Search for the cell housing the specified text and yield its (x, y) center coordinate. 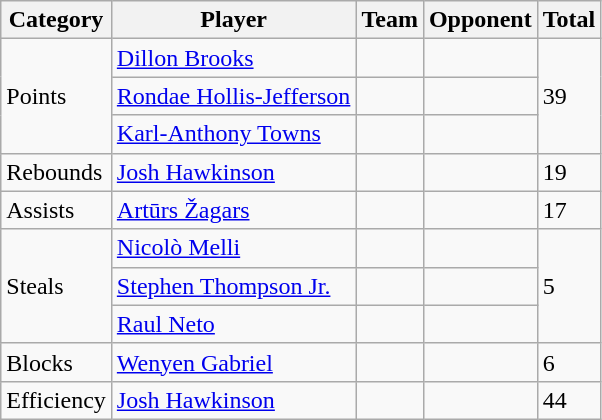
Rebounds (56, 172)
19 (569, 172)
Assists (56, 210)
Artūrs Žagars (234, 210)
Steals (56, 286)
Total (569, 20)
Points (56, 96)
Raul Neto (234, 324)
Category (56, 20)
Team (390, 20)
Efficiency (56, 400)
5 (569, 286)
Blocks (56, 362)
Karl-Anthony Towns (234, 134)
39 (569, 96)
17 (569, 210)
Opponent (480, 20)
Stephen Thompson Jr. (234, 286)
44 (569, 400)
Nicolò Melli (234, 248)
Dillon Brooks (234, 58)
Player (234, 20)
6 (569, 362)
Rondae Hollis-Jefferson (234, 96)
Wenyen Gabriel (234, 362)
